Pinpoint the cell where the given text exists, returning its [x, y] midpoint coordinate. 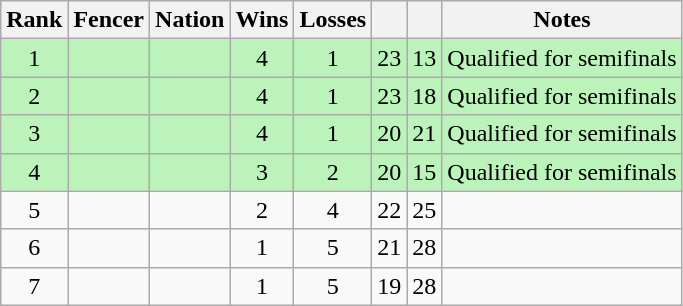
Fencer [109, 20]
19 [390, 286]
Notes [562, 20]
15 [424, 172]
Wins [262, 20]
25 [424, 210]
13 [424, 58]
7 [34, 286]
Nation [190, 20]
22 [390, 210]
Rank [34, 20]
18 [424, 96]
Losses [333, 20]
6 [34, 248]
